Return the (X, Y) coordinate for the center point of the cell that contains the specified text.  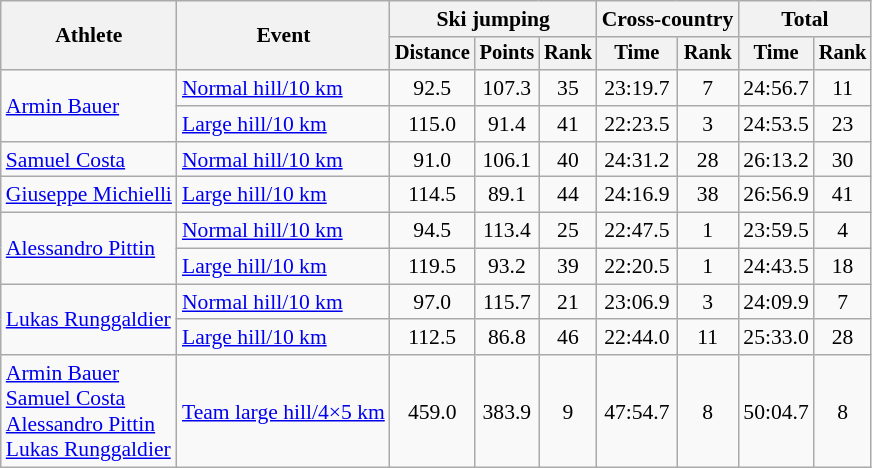
23:59.5 (776, 231)
4 (843, 231)
Ski jumping (494, 19)
22:47.5 (637, 231)
50:04.7 (776, 411)
30 (843, 160)
24:31.2 (637, 160)
112.5 (432, 338)
40 (568, 160)
Samuel Costa (89, 160)
Points (507, 54)
22:20.5 (637, 267)
114.5 (432, 195)
Event (284, 36)
22:23.5 (637, 124)
91.0 (432, 160)
Total (804, 19)
44 (568, 195)
119.5 (432, 267)
22:44.0 (637, 338)
106.1 (507, 160)
459.0 (432, 411)
107.3 (507, 88)
86.8 (507, 338)
38 (708, 195)
93.2 (507, 267)
47:54.7 (637, 411)
23:19.7 (637, 88)
26:13.2 (776, 160)
46 (568, 338)
91.4 (507, 124)
Giuseppe Michielli (89, 195)
9 (568, 411)
Lukas Runggaldier (89, 320)
21 (568, 302)
Alessandro Pittin (89, 248)
115.0 (432, 124)
24:16.9 (637, 195)
Armin BauerSamuel CostaAlessandro PittinLukas Runggaldier (89, 411)
Cross-country (668, 19)
18 (843, 267)
23 (843, 124)
24:43.5 (776, 267)
113.4 (507, 231)
383.9 (507, 411)
92.5 (432, 88)
94.5 (432, 231)
97.0 (432, 302)
24:56.7 (776, 88)
26:56.9 (776, 195)
Athlete (89, 36)
Distance (432, 54)
89.1 (507, 195)
115.7 (507, 302)
Team large hill/4×5 km (284, 411)
25 (568, 231)
39 (568, 267)
25:33.0 (776, 338)
24:53.5 (776, 124)
24:09.9 (776, 302)
23:06.9 (637, 302)
35 (568, 88)
Armin Bauer (89, 106)
